Pinpoint the cell where the given text exists, returning its [X, Y] midpoint coordinate. 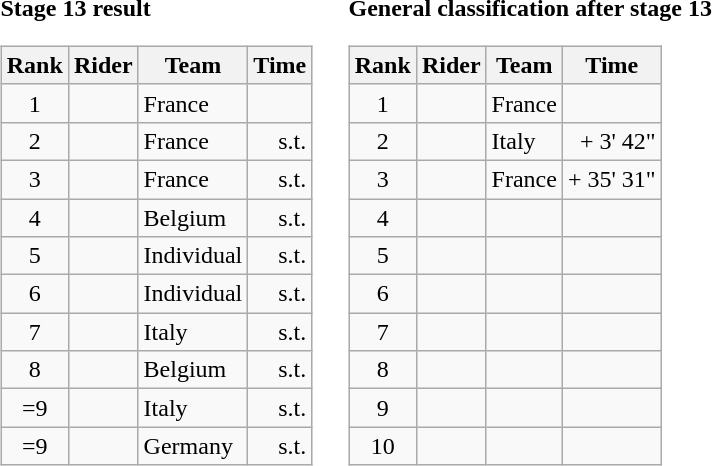
+ 3' 42" [612, 141]
9 [382, 408]
Germany [193, 446]
+ 35' 31" [612, 179]
10 [382, 446]
